Determine the [x, y] coordinate at the center of the cell enclosing the given text.  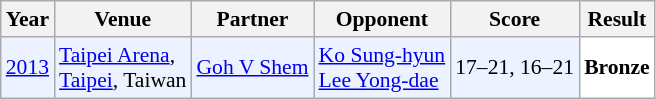
Opponent [382, 19]
Year [28, 19]
Result [617, 19]
Partner [252, 19]
17–21, 16–21 [514, 68]
2013 [28, 68]
Bronze [617, 68]
Ko Sung-hyun Lee Yong-dae [382, 68]
Score [514, 19]
Venue [122, 19]
Goh V Shem [252, 68]
Taipei Arena,Taipei, Taiwan [122, 68]
